For the text-containing cell, return its midpoint in [x, y] coordinate format. 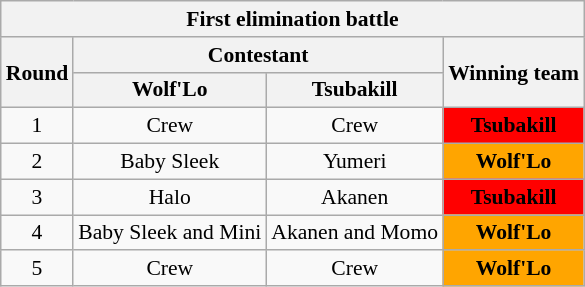
Halo [170, 197]
Akanen [354, 197]
First elimination battle [292, 19]
Yumeri [354, 162]
Contestant [258, 55]
5 [38, 269]
2 [38, 162]
4 [38, 233]
Winning team [514, 72]
Round [38, 72]
Akanen and Momo [354, 233]
3 [38, 197]
Baby Sleek and Mini [170, 233]
1 [38, 126]
Baby Sleek [170, 162]
